Output the (x, y) coordinate of the center of the cell containing the given text.  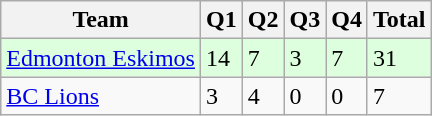
Q4 (347, 20)
Q3 (305, 20)
14 (221, 58)
Edmonton Eskimos (101, 58)
4 (263, 96)
Team (101, 20)
Total (399, 20)
31 (399, 58)
Q2 (263, 20)
BC Lions (101, 96)
Q1 (221, 20)
